For the text-containing cell, return its midpoint in (X, Y) coordinate format. 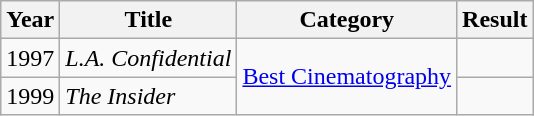
Year (30, 20)
Title (148, 20)
1997 (30, 58)
Best Cinematography (347, 77)
Result (495, 20)
1999 (30, 96)
L.A. Confidential (148, 58)
Category (347, 20)
The Insider (148, 96)
